Find where the given text appears and provide that cell's center as [X, Y] coordinate. 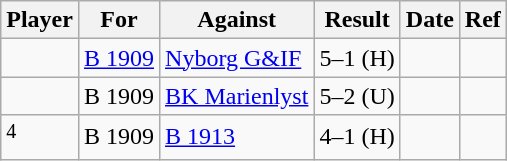
5–2 (U) [357, 96]
Ref [482, 20]
5–1 (H) [357, 58]
Result [357, 20]
4–1 (H) [357, 138]
For [118, 20]
Date [430, 20]
4 [40, 138]
BK Marienlyst [237, 96]
Against [237, 20]
Player [40, 20]
B 1913 [237, 138]
Nyborg G&IF [237, 58]
